Capture the cell that displays the provided text and extract its [x, y] central coordinate. 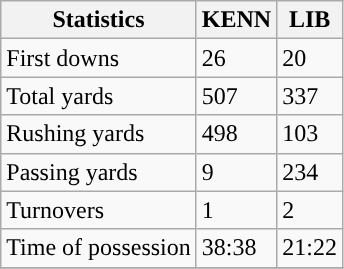
1 [236, 210]
337 [310, 96]
Total yards [99, 96]
Statistics [99, 20]
103 [310, 134]
498 [236, 134]
2 [310, 210]
Passing yards [99, 172]
9 [236, 172]
First downs [99, 58]
20 [310, 58]
LIB [310, 20]
507 [236, 96]
21:22 [310, 248]
38:38 [236, 248]
26 [236, 58]
Time of possession [99, 248]
Rushing yards [99, 134]
234 [310, 172]
KENN [236, 20]
Turnovers [99, 210]
